Locate the cell with the specified text and output its [X, Y] center coordinate. 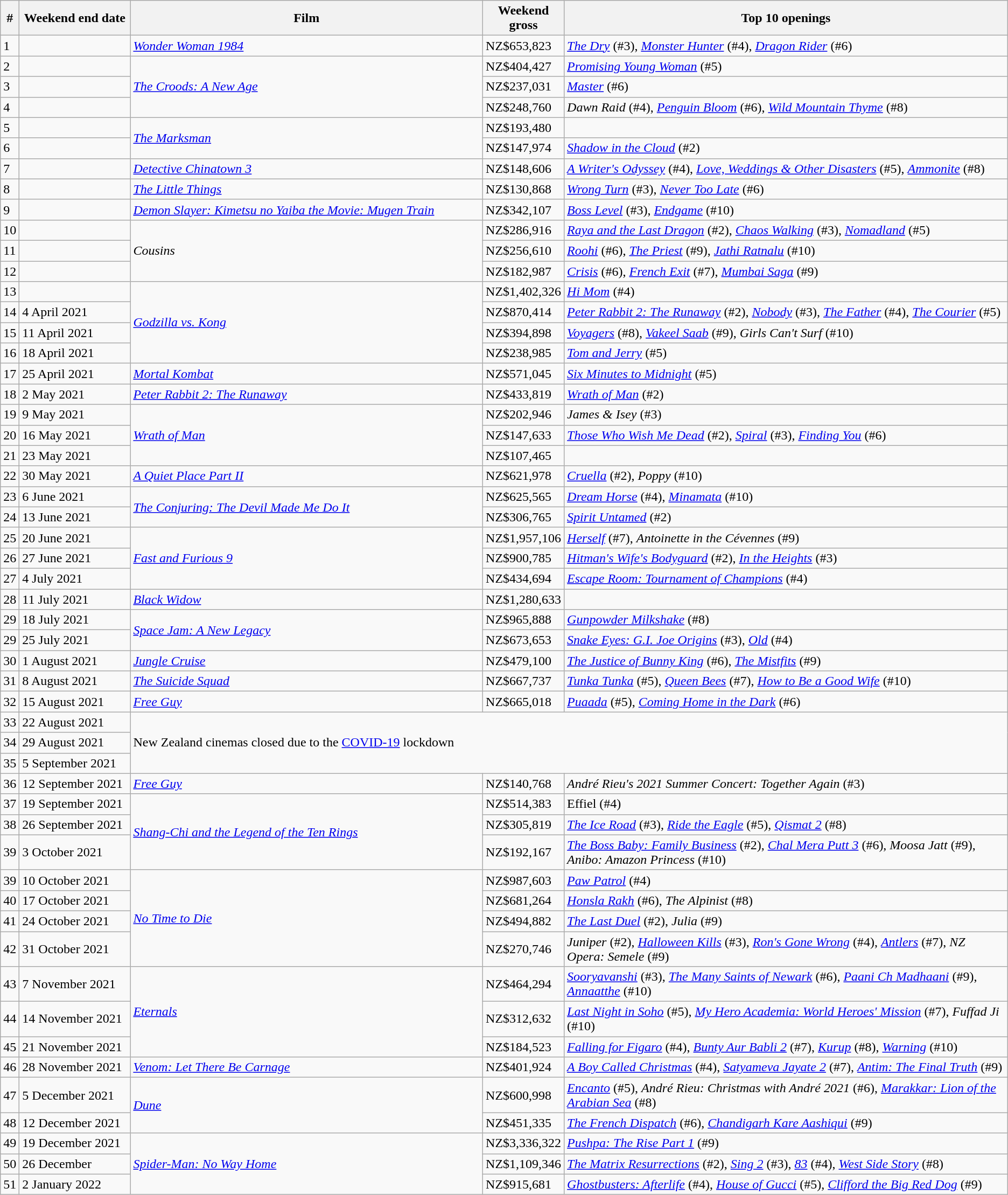
NZ$147,974 [523, 148]
Shadow in the Cloud (#2) [786, 148]
NZ$653,823 [523, 46]
10 October 2021 [75, 880]
Escape Room: Tournament of Champions (#4) [786, 578]
NZ$433,819 [523, 394]
NZ$192,167 [523, 852]
The Conjuring: The Devil Made Me Do It [307, 507]
NZ$238,985 [523, 353]
30 [10, 661]
Promising Young Woman (#5) [786, 66]
NZ$665,018 [523, 702]
NZ$600,998 [523, 1095]
Spirit Untamed (#2) [786, 517]
2 [10, 66]
49 [10, 1143]
NZ$130,868 [523, 189]
Demon Slayer: Kimetsu no Yaiba the Movie: Mugen Train [307, 209]
NZ$479,100 [523, 661]
31 October 2021 [75, 949]
Wonder Woman 1984 [307, 46]
NZ$464,294 [523, 984]
28 November 2021 [75, 1067]
NZ$107,465 [523, 456]
22 August 2021 [75, 722]
NZ$256,610 [523, 250]
23 May 2021 [75, 456]
NZ$451,335 [523, 1123]
12 September 2021 [75, 784]
Tunka Tunka (#5), Queen Bees (#7), How to Be a Good Wife (#10) [786, 681]
Those Who Wish Me Dead (#2), Spiral (#3), Finding You (#6) [786, 435]
NZ$202,946 [523, 415]
26 [10, 558]
18 July 2021 [75, 620]
NZ$514,383 [523, 804]
The Little Things [307, 189]
NZ$404,427 [523, 66]
Peter Rabbit 2: The Runaway [307, 394]
NZ$681,264 [523, 900]
34 [10, 743]
NZ$305,819 [523, 824]
18 [10, 394]
17 October 2021 [75, 900]
The Dry (#3), Monster Hunter (#4), Dragon Rider (#6) [786, 46]
19 [10, 415]
A Writer's Odyssey (#4), Love, Weddings & Other Disasters (#5), Ammonite (#8) [786, 169]
Roohi (#6), The Priest (#9), Jathi Ratnalu (#10) [786, 250]
11 [10, 250]
Gunpowder Milkshake (#8) [786, 620]
22 [10, 476]
15 [10, 333]
A Boy Called Christmas (#4), Satyameva Jayate 2 (#7), Antim: The Final Truth (#9) [786, 1067]
Last Night in Soho (#5), My Hero Academia: World Heroes' Mission (#7), Fuffad Ji (#10) [786, 1019]
NZ$147,633 [523, 435]
51 [10, 1184]
NZ$184,523 [523, 1047]
24 October 2021 [75, 921]
The Marksman [307, 138]
The Suicide Squad [307, 681]
Weekend end date [75, 18]
NZ$140,768 [523, 784]
Jungle Cruise [307, 661]
NZ$621,978 [523, 476]
# [10, 18]
NZ$286,916 [523, 230]
17 [10, 374]
37 [10, 804]
8 August 2021 [75, 681]
36 [10, 784]
Detective Chinatown 3 [307, 169]
NZ$870,414 [523, 312]
Mortal Kombat [307, 374]
Falling for Figaro (#4), Bunty Aur Babli 2 (#7), Kurup (#8), Warning (#10) [786, 1047]
NZ$312,632 [523, 1019]
21 November 2021 [75, 1047]
Top 10 openings [786, 18]
4 July 2021 [75, 578]
Tom and Jerry (#5) [786, 353]
Black Widow [307, 599]
50 [10, 1164]
27 June 2021 [75, 558]
NZ$667,737 [523, 681]
48 [10, 1123]
13 June 2021 [75, 517]
Hitman's Wife's Bodyguard (#2), In the Heights (#3) [786, 558]
NZ$673,653 [523, 640]
Space Jam: A New Legacy [307, 630]
Crisis (#6), French Exit (#7), Mumbai Saga (#9) [786, 271]
47 [10, 1095]
28 [10, 599]
Voyagers (#8), Vakeel Saab (#9), Girls Can't Surf (#10) [786, 333]
31 [10, 681]
20 [10, 435]
Dawn Raid (#4), Penguin Bloom (#6), Wild Mountain Thyme (#8) [786, 107]
41 [10, 921]
Cruella (#2), Poppy (#10) [786, 476]
6 [10, 148]
Ghostbusters: Afterlife (#4), House of Gucci (#5), Clifford the Big Red Dog (#9) [786, 1184]
Encanto (#5), André Rieu: Christmas with André 2021 (#6), Marakkar: Lion of the Arabian Sea (#8) [786, 1095]
42 [10, 949]
40 [10, 900]
Dune [307, 1105]
2 May 2021 [75, 394]
25 April 2021 [75, 374]
A Quiet Place Part II [307, 476]
Sooryavanshi (#3), The Many Saints of Newark (#6), Paani Ch Madhaani (#9), Annaatthe (#10) [786, 984]
André Rieu's 2021 Summer Concert: Together Again (#3) [786, 784]
NZ$193,480 [523, 128]
38 [10, 824]
The Croods: A New Age [307, 87]
The French Dispatch (#6), Chandigarh Kare Aashiqui (#9) [786, 1123]
Hi Mom (#4) [786, 292]
NZ$1,957,106 [523, 537]
The Matrix Resurrections (#2), Sing 2 (#3), 83 (#4), West Side Story (#8) [786, 1164]
35 [10, 763]
11 April 2021 [75, 333]
Puaada (#5), Coming Home in the Dark (#6) [786, 702]
NZ$987,603 [523, 880]
26 September 2021 [75, 824]
26 December [75, 1164]
12 December 2021 [75, 1123]
NZ$571,045 [523, 374]
Weekendgross [523, 18]
NZ$494,882 [523, 921]
Raya and the Last Dragon (#2), Chaos Walking (#3), Nomadland (#5) [786, 230]
The Ice Road (#3), Ride the Eagle (#5), Qismat 2 (#8) [786, 824]
NZ$342,107 [523, 209]
The Last Duel (#2), Julia (#9) [786, 921]
Shang-Chi and the Legend of the Ten Rings [307, 831]
Herself (#7), Antoinette in the Cévennes (#9) [786, 537]
Boss Level (#3), Endgame (#10) [786, 209]
23 [10, 497]
Wrong Turn (#3), Never Too Late (#6) [786, 189]
Honsla Rakh (#6), The Alpinist (#8) [786, 900]
33 [10, 722]
NZ$248,760 [523, 107]
15 August 2021 [75, 702]
NZ$182,987 [523, 271]
NZ$270,746 [523, 949]
3 [10, 87]
NZ$900,785 [523, 558]
21 [10, 456]
18 April 2021 [75, 353]
30 May 2021 [75, 476]
14 [10, 312]
NZ$434,694 [523, 578]
2 January 2022 [75, 1184]
1 [10, 46]
Godzilla vs. Kong [307, 323]
Peter Rabbit 2: The Runaway (#2), Nobody (#3), The Father (#4), The Courier (#5) [786, 312]
11 July 2021 [75, 599]
12 [10, 271]
13 [10, 292]
NZ$625,565 [523, 497]
NZ$237,031 [523, 87]
NZ$1,280,633 [523, 599]
Six Minutes to Midnight (#5) [786, 374]
Wrath of Man [307, 435]
The Boss Baby: Family Business (#2), Chal Mera Putt 3 (#6), Moosa Jatt (#9), Anibo: Amazon Princess (#10) [786, 852]
43 [10, 984]
Fast and Furious 9 [307, 558]
5 [10, 128]
NZ$915,681 [523, 1184]
No Time to Die [307, 918]
NZ$1,109,346 [523, 1164]
Spider-Man: No Way Home [307, 1164]
46 [10, 1067]
NZ$1,402,326 [523, 292]
NZ$3,336,322 [523, 1143]
NZ$306,765 [523, 517]
20 June 2021 [75, 537]
NZ$394,898 [523, 333]
Juniper (#2), Halloween Kills (#3), Ron's Gone Wrong (#4), Antlers (#7), NZ Opera: Semele (#9) [786, 949]
Cousins [307, 250]
1 August 2021 [75, 661]
Wrath of Man (#2) [786, 394]
19 December 2021 [75, 1143]
32 [10, 702]
NZ$401,924 [523, 1067]
NZ$148,606 [523, 169]
25 [10, 537]
5 December 2021 [75, 1095]
45 [10, 1047]
3 October 2021 [75, 852]
5 September 2021 [75, 763]
Snake Eyes: G.I. Joe Origins (#3), Old (#4) [786, 640]
25 July 2021 [75, 640]
Venom: Let There Be Carnage [307, 1067]
4 April 2021 [75, 312]
9 [10, 209]
19 September 2021 [75, 804]
Effiel (#4) [786, 804]
Pushpa: The Rise Part 1 (#9) [786, 1143]
27 [10, 578]
14 November 2021 [75, 1019]
16 May 2021 [75, 435]
Master (#6) [786, 87]
29 August 2021 [75, 743]
New Zealand cinemas closed due to the COVID-19 lockdown [569, 743]
6 June 2021 [75, 497]
9 May 2021 [75, 415]
The Justice of Bunny King (#6), The Mistfits (#9) [786, 661]
44 [10, 1019]
Film [307, 18]
Dream Horse (#4), Minamata (#10) [786, 497]
James & Isey (#3) [786, 415]
7 November 2021 [75, 984]
7 [10, 169]
Eternals [307, 1012]
NZ$965,888 [523, 620]
Paw Patrol (#4) [786, 880]
10 [10, 230]
16 [10, 353]
24 [10, 517]
8 [10, 189]
4 [10, 107]
